Locate the cell with the specified text and output its [x, y] center coordinate. 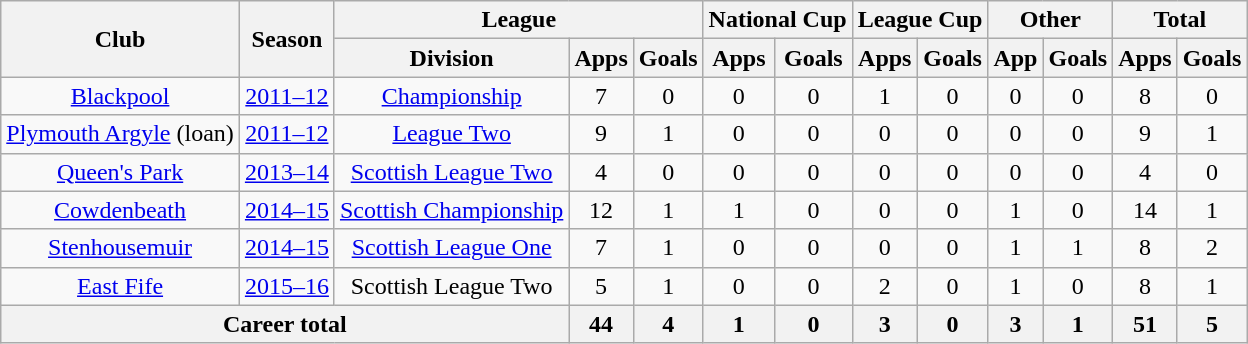
Other [1050, 20]
National Cup [778, 20]
Scottish League One [451, 248]
Career total [285, 324]
Total [1180, 20]
Club [120, 39]
League [518, 20]
Blackpool [120, 96]
Division [451, 58]
2015–16 [286, 286]
Season [286, 39]
51 [1145, 324]
44 [601, 324]
East Fife [120, 286]
Cowdenbeath [120, 210]
2013–14 [286, 172]
12 [601, 210]
App [1016, 58]
League Two [451, 134]
Queen's Park [120, 172]
Scottish Championship [451, 210]
14 [1145, 210]
Plymouth Argyle (loan) [120, 134]
Stenhousemuir [120, 248]
Championship [451, 96]
League Cup [920, 20]
